Locate the cell with the specified text and output its (x, y) center coordinate. 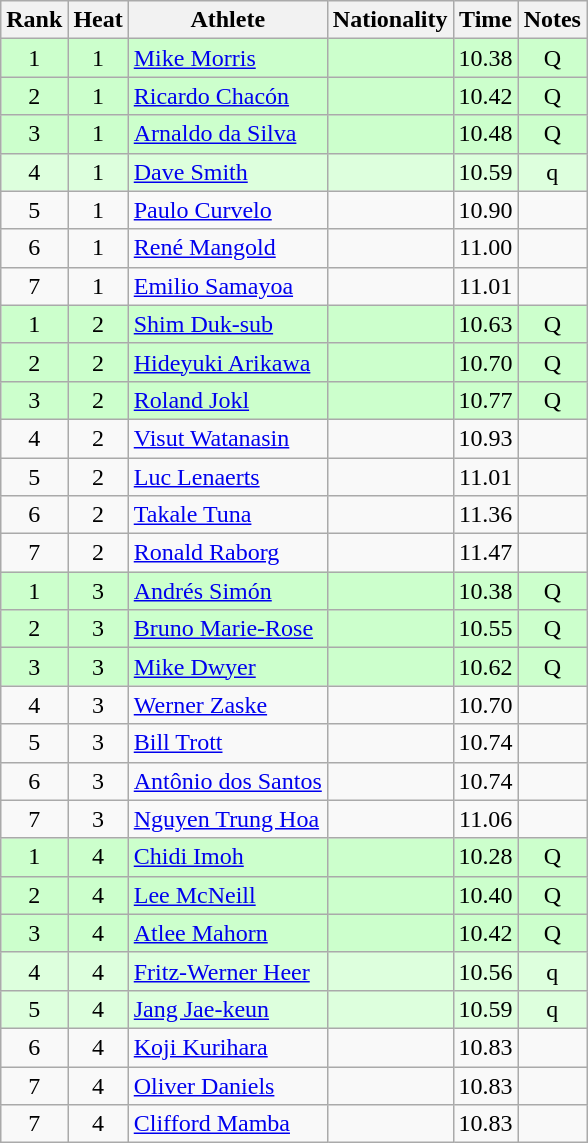
Lee McNeill (228, 895)
Time (486, 20)
Arnaldo da Silva (228, 134)
Atlee Mahorn (228, 933)
Antônio dos Santos (228, 781)
Nguyen Trung Hoa (228, 819)
10.40 (486, 895)
Athlete (228, 20)
Fritz-Werner Heer (228, 971)
Clifford Mamba (228, 1124)
10.55 (486, 629)
10.90 (486, 210)
Jang Jae-keun (228, 1009)
Andrés Simón (228, 591)
Mike Morris (228, 58)
Rank (34, 20)
Heat (98, 20)
Chidi Imoh (228, 857)
Hideyuki Arikawa (228, 362)
Nationality (390, 20)
Paulo Curvelo (228, 210)
10.28 (486, 857)
11.00 (486, 248)
10.56 (486, 971)
Bill Trott (228, 743)
Werner Zaske (228, 705)
11.06 (486, 819)
Dave Smith (228, 172)
10.77 (486, 400)
Koji Kurihara (228, 1047)
Oliver Daniels (228, 1085)
Mike Dwyer (228, 667)
Shim Duk-sub (228, 324)
Bruno Marie-Rose (228, 629)
10.62 (486, 667)
11.36 (486, 515)
10.93 (486, 438)
Roland Jokl (228, 400)
10.48 (486, 134)
Visut Watanasin (228, 438)
Ronald Raborg (228, 553)
10.63 (486, 324)
Luc Lenaerts (228, 477)
Emilio Samayoa (228, 286)
Notes (552, 20)
René Mangold (228, 248)
Ricardo Chacón (228, 96)
11.47 (486, 553)
Takale Tuna (228, 515)
